For the text-containing cell, return its midpoint in [x, y] coordinate format. 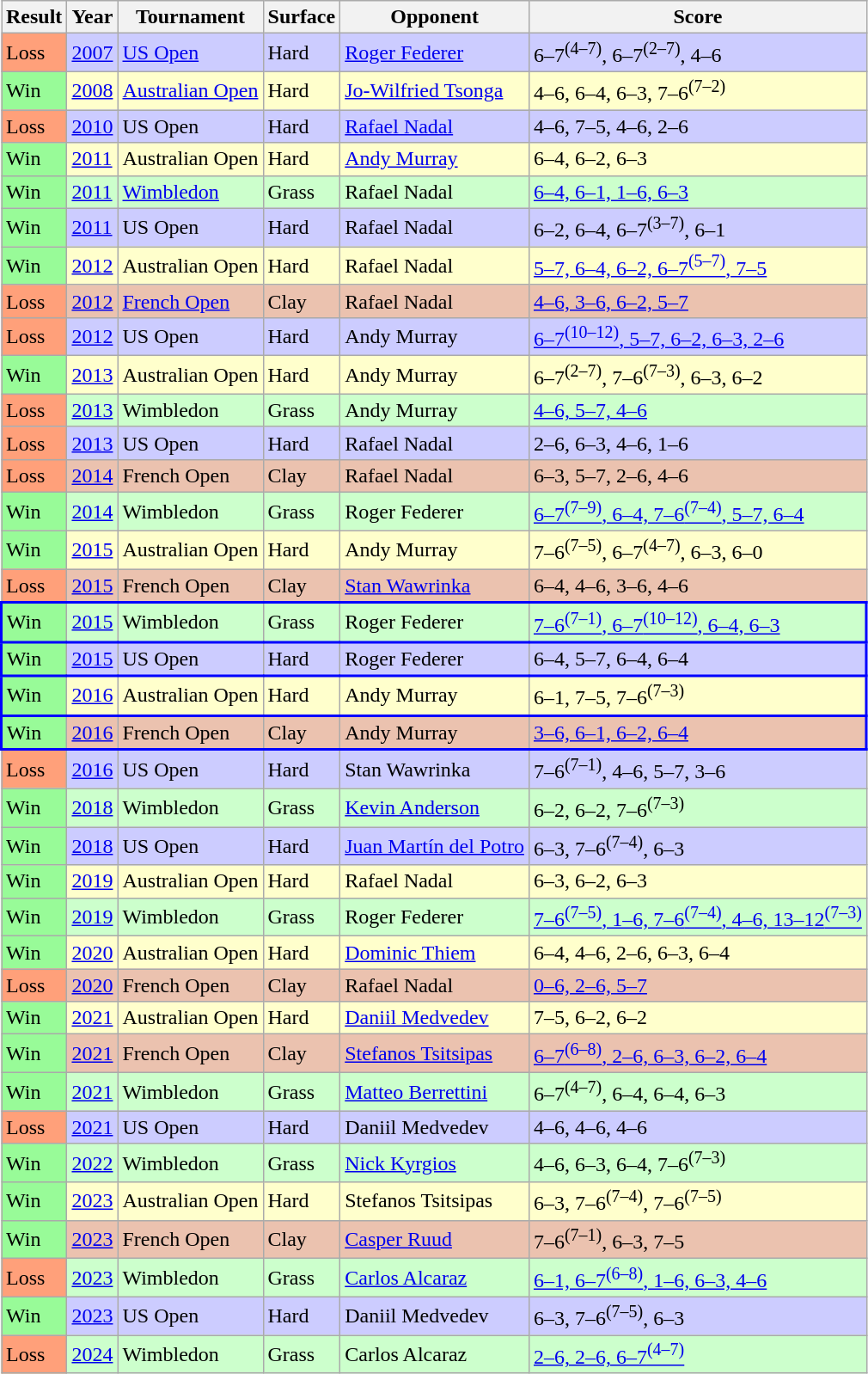
6–7(10–12), 5–7, 6–2, 6–3, 2–6 [698, 337]
2–6, 6–3, 4–6, 1–6 [698, 443]
Juan Martín del Potro [435, 846]
Kevin Anderson [435, 808]
Opponent [435, 17]
6–3, 5–7, 2–6, 4–6 [698, 476]
Score [698, 17]
6–1, 6–7(6–8), 1–6, 6–3, 4–6 [698, 1278]
7–5, 6–2, 6–2 [698, 1018]
Year [93, 17]
6–3, 7–6(7–5), 6–3 [698, 1316]
2–6, 2–6, 6–7(4–7) [698, 1355]
7–6(7–1), 4–6, 5–7, 3–6 [698, 769]
Tournament [191, 17]
6–4, 6–1, 1–6, 6–3 [698, 192]
6–4, 4–6, 3–6, 4–6 [698, 586]
Result [34, 17]
2010 [93, 126]
6–3, 7–6(7–4), 6–3 [698, 846]
7–6(7–5), 6–7(4–7), 6–3, 6–0 [698, 550]
6–7(4–7), 6–7(2–7), 4–6 [698, 53]
3–6, 6–1, 6–2, 6–4 [698, 733]
6–3, 7–6(7–4), 7–6(7–5) [698, 1202]
Casper Ruud [435, 1240]
7–6(7–5), 1–6, 7–6(7–4), 4–6, 13–12(7–3) [698, 917]
4–6, 4–6, 4–6 [698, 1127]
7–6(7–1), 6–3, 7–5 [698, 1240]
4–6, 3–6, 6–2, 5–7 [698, 301]
Matteo Berrettini [435, 1092]
Surface [302, 17]
6–4, 4–6, 2–6, 6–3, 6–4 [698, 953]
2024 [93, 1355]
6–1, 7–5, 7–6(7–3) [698, 696]
Jo-Wilfried Tsonga [435, 91]
Nick Kyrgios [435, 1162]
6–4, 5–7, 6–4, 6–4 [698, 659]
2007 [93, 53]
6–7(7–9), 6–4, 7–6(7–4), 5–7, 6–4 [698, 512]
6–3, 6–2, 6–3 [698, 881]
6–7(2–7), 7–6(7–3), 6–3, 6–2 [698, 375]
6–2, 6–4, 6–7(3–7), 6–1 [698, 227]
0–6, 2–6, 5–7 [698, 985]
6–4, 6–2, 6–3 [698, 159]
5–7, 6–4, 6–2, 6–7(5–7), 7–5 [698, 267]
4–6, 5–7, 4–6 [698, 410]
6–7(6–8), 2–6, 6–3, 6–2, 6–4 [698, 1054]
7–6(7–1), 6–7(10–12), 6–4, 6–3 [698, 622]
2022 [93, 1162]
6–7(4–7), 6–4, 6–4, 6–3 [698, 1092]
4–6, 6–3, 6–4, 7–6(7–3) [698, 1162]
Dominic Thiem [435, 953]
6–2, 6–2, 7–6(7–3) [698, 808]
2008 [93, 91]
4–6, 6–4, 6–3, 7–6(7–2) [698, 91]
4–6, 7–5, 4–6, 2–6 [698, 126]
